Return (x, y) of the center of cell containing provided text 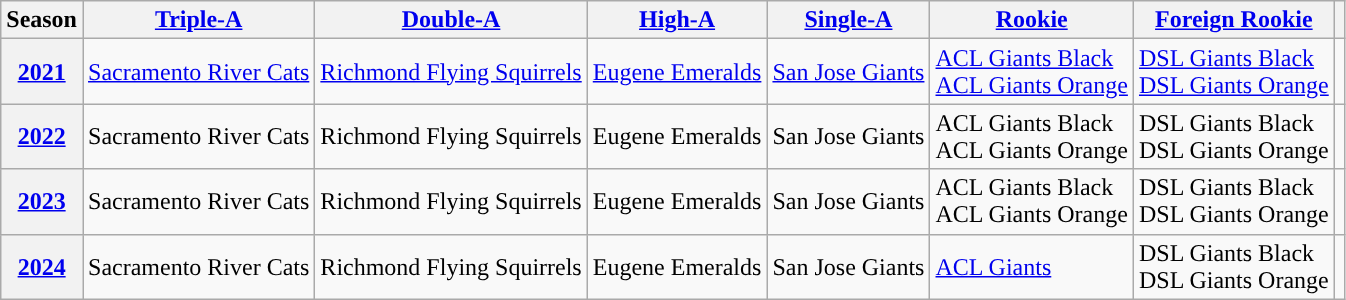
Season (42, 20)
Rookie (1032, 20)
2022 (42, 136)
ACL Giants (1032, 266)
2021 (42, 72)
Triple-A (198, 20)
Single-A (848, 20)
High-A (677, 20)
Double-A (451, 20)
2024 (42, 266)
2023 (42, 202)
Foreign Rookie (1234, 20)
